From the cell containing the given text, extract its center point as [x, y] coordinate. 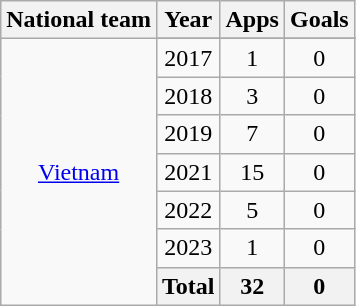
Apps [252, 20]
2019 [188, 134]
2022 [188, 210]
7 [252, 134]
2021 [188, 172]
3 [252, 96]
5 [252, 210]
15 [252, 172]
2017 [188, 58]
Goals [319, 20]
National team [79, 20]
2023 [188, 248]
Year [188, 20]
32 [252, 286]
Vietnam [79, 172]
2018 [188, 96]
Total [188, 286]
